Return (X, Y) of the center of cell containing provided text 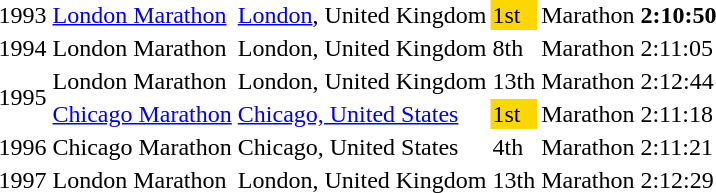
4th (514, 147)
8th (514, 48)
13th (514, 81)
